Extract the (X, Y) coordinate from the center of the cell holding the provided text.  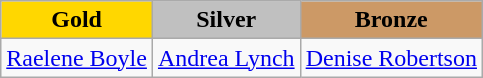
Andrea Lynch (226, 58)
Gold (77, 20)
Denise Robertson (391, 58)
Raelene Boyle (77, 58)
Bronze (391, 20)
Silver (226, 20)
